Return the (x, y) coordinate for the center point of the cell that contains the specified text.  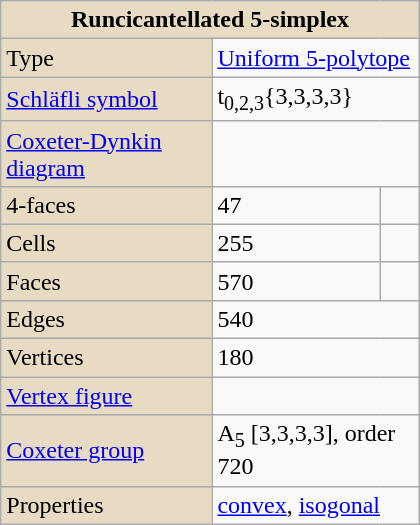
A5 [3,3,3,3], order 720 (316, 450)
Cells (106, 243)
Type (106, 58)
Vertex figure (106, 396)
Runcicantellated 5-simplex (210, 20)
t0,2,3{3,3,3,3} (316, 99)
Coxeter group (106, 450)
180 (316, 358)
4-faces (106, 205)
Schläfli symbol (106, 99)
Faces (106, 281)
255 (296, 243)
570 (296, 281)
Uniform 5-polytope (316, 58)
convex, isogonal (316, 505)
47 (296, 205)
540 (316, 319)
Coxeter-Dynkin diagram (106, 154)
Properties (106, 505)
Vertices (106, 358)
Edges (106, 319)
